Provide the (X, Y) coordinate of the cell's center where the given text is located.  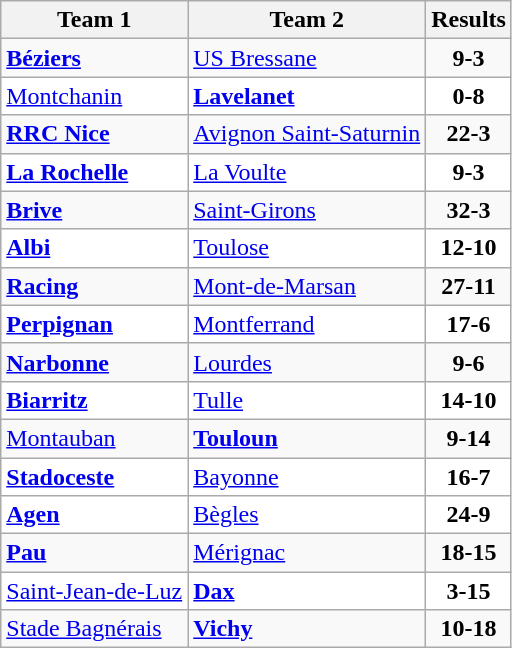
Montferrand (307, 324)
Dax (307, 591)
US Bressane (307, 58)
22-3 (469, 134)
27-11 (469, 286)
La Voulte (307, 172)
Albi (94, 248)
16-7 (469, 477)
0-8 (469, 96)
9-14 (469, 438)
10-18 (469, 629)
24-9 (469, 515)
Touloun (307, 438)
12-10 (469, 248)
Béziers (94, 58)
Saint-Girons (307, 210)
17-6 (469, 324)
Stadoceste (94, 477)
Bègles (307, 515)
Agen (94, 515)
Saint-Jean-de-Luz (94, 591)
Montauban (94, 438)
Bayonne (307, 477)
32-3 (469, 210)
Perpignan (94, 324)
Mérignac (307, 553)
La Rochelle (94, 172)
Avignon Saint-Saturnin (307, 134)
9-6 (469, 362)
Results (469, 20)
Lourdes (307, 362)
Stade Bagnérais (94, 629)
Team 1 (94, 20)
Lavelanet (307, 96)
Vichy (307, 629)
Montchanin (94, 96)
3-15 (469, 591)
Mont-de-Marsan (307, 286)
Tulle (307, 400)
Team 2 (307, 20)
Brive (94, 210)
18-15 (469, 553)
Narbonne (94, 362)
Pau (94, 553)
RRC Nice (94, 134)
Toulose (307, 248)
Biarritz (94, 400)
Racing (94, 286)
14-10 (469, 400)
